Find where the given text appears and provide that cell's center as (X, Y) coordinate. 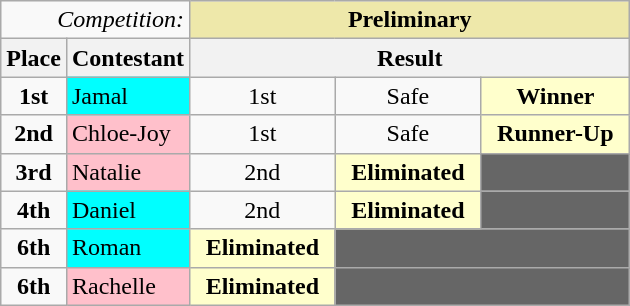
3rd (34, 172)
Winner (556, 96)
Natalie (128, 172)
Roman (128, 248)
Chloe-Joy (128, 134)
Contestant (128, 58)
Result (410, 58)
Preliminary (410, 20)
4th (34, 210)
Rachelle (128, 286)
Competition: (96, 20)
Runner-Up (556, 134)
Place (34, 58)
Jamal (128, 96)
Daniel (128, 210)
